Detect which cell encompasses the target text, then output its (x, y) center coordinate. 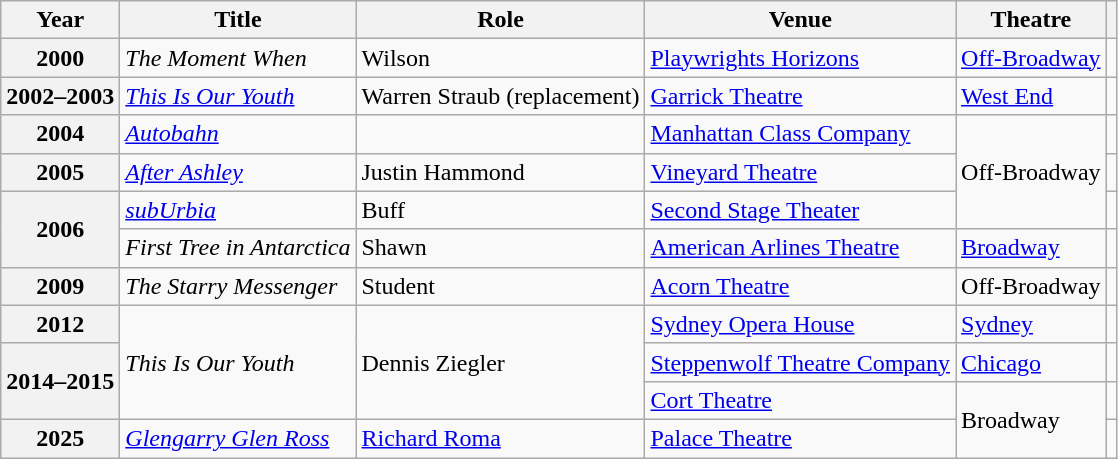
Justin Hammond (500, 172)
Sydney Opera House (800, 324)
Title (238, 20)
Theatre (1032, 20)
Manhattan Class Company (800, 134)
Garrick Theatre (800, 96)
Warren Straub (replacement) (500, 96)
2025 (60, 438)
Playwrights Horizons (800, 58)
Acorn Theatre (800, 286)
2000 (60, 58)
Cort Theatre (800, 400)
Role (500, 20)
The Moment When (238, 58)
Year (60, 20)
Student (500, 286)
subUrbia (238, 210)
2004 (60, 134)
Buff (500, 210)
Dennis Ziegler (500, 362)
2009 (60, 286)
Vineyard Theatre (800, 172)
Second Stage Theater (800, 210)
West End (1032, 96)
2014–2015 (60, 381)
After Ashley (238, 172)
First Tree in Antarctica (238, 248)
Wilson (500, 58)
2005 (60, 172)
American Arlines Theatre (800, 248)
Autobahn (238, 134)
2012 (60, 324)
2006 (60, 229)
Richard Roma (500, 438)
Palace Theatre (800, 438)
The Starry Messenger (238, 286)
2002–2003 (60, 96)
Steppenwolf Theatre Company (800, 362)
Glengarry Glen Ross (238, 438)
Chicago (1032, 362)
Venue (800, 20)
Shawn (500, 248)
Sydney (1032, 324)
